For the text-containing cell, return its midpoint in (x, y) coordinate format. 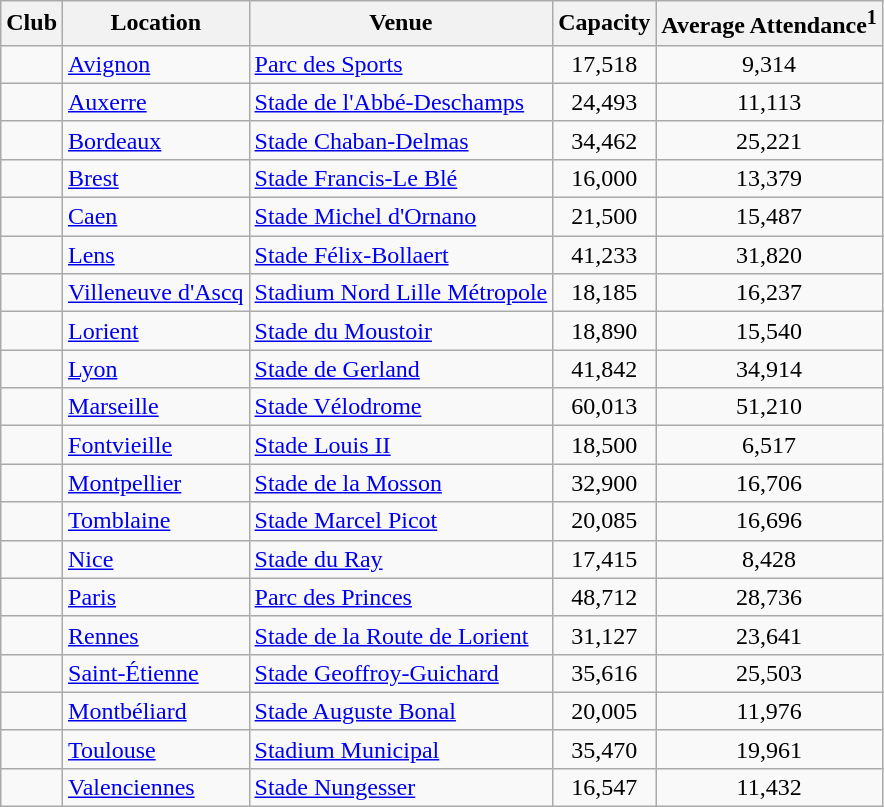
41,842 (604, 369)
25,221 (770, 140)
31,127 (604, 635)
23,641 (770, 635)
Lorient (156, 331)
Stade Nungesser (401, 787)
Stade de Gerland (401, 369)
16,696 (770, 521)
Capacity (604, 24)
28,736 (770, 597)
35,470 (604, 749)
Average Attendance1 (770, 24)
Saint-Étienne (156, 673)
Caen (156, 217)
41,233 (604, 255)
Stade Geoffroy-Guichard (401, 673)
11,976 (770, 711)
Lens (156, 255)
Stade de la Mosson (401, 483)
Nice (156, 559)
16,000 (604, 178)
16,547 (604, 787)
Stadium Municipal (401, 749)
24,493 (604, 102)
Montpellier (156, 483)
16,706 (770, 483)
19,961 (770, 749)
Paris (156, 597)
Parc des Princes (401, 597)
Stade de la Route de Lorient (401, 635)
Stade Félix-Bollaert (401, 255)
Stade du Moustoir (401, 331)
20,085 (604, 521)
Lyon (156, 369)
51,210 (770, 407)
Montbéliard (156, 711)
Avignon (156, 64)
6,517 (770, 445)
35,616 (604, 673)
Toulouse (156, 749)
34,462 (604, 140)
11,113 (770, 102)
Rennes (156, 635)
Stade du Ray (401, 559)
Stade de l'Abbé-Deschamps (401, 102)
Stade Chaban-Delmas (401, 140)
31,820 (770, 255)
Fontvieille (156, 445)
15,487 (770, 217)
17,415 (604, 559)
16,237 (770, 293)
8,428 (770, 559)
17,518 (604, 64)
Stade Louis II (401, 445)
Stade Michel d'Ornano (401, 217)
Auxerre (156, 102)
18,890 (604, 331)
Villeneuve d'Ascq (156, 293)
32,900 (604, 483)
Stade Marcel Picot (401, 521)
18,500 (604, 445)
Location (156, 24)
Brest (156, 178)
Marseille (156, 407)
Club (32, 24)
15,540 (770, 331)
20,005 (604, 711)
Stadium Nord Lille Métropole (401, 293)
Parc des Sports (401, 64)
25,503 (770, 673)
48,712 (604, 597)
11,432 (770, 787)
Stade Vélodrome (401, 407)
Stade Auguste Bonal (401, 711)
18,185 (604, 293)
Venue (401, 24)
Valenciennes (156, 787)
Stade Francis-Le Blé (401, 178)
13,379 (770, 178)
21,500 (604, 217)
60,013 (604, 407)
Tomblaine (156, 521)
Bordeaux (156, 140)
9,314 (770, 64)
34,914 (770, 369)
